Extract the (x, y) coordinate from the center of the cell holding the provided text.  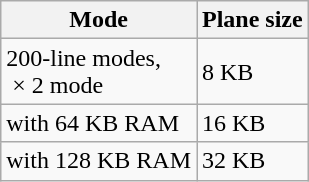
Plane size (252, 20)
200-line modes, × 2 mode (99, 72)
16 KB (252, 123)
32 KB (252, 161)
with 128 KB RAM (99, 161)
8 KB (252, 72)
with 64 KB RAM (99, 123)
Mode (99, 20)
